Return (x, y) of the center of cell containing provided text 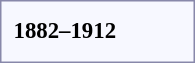
1882–1912 (65, 30)
